Search for the cell housing the specified text and yield its [X, Y] center coordinate. 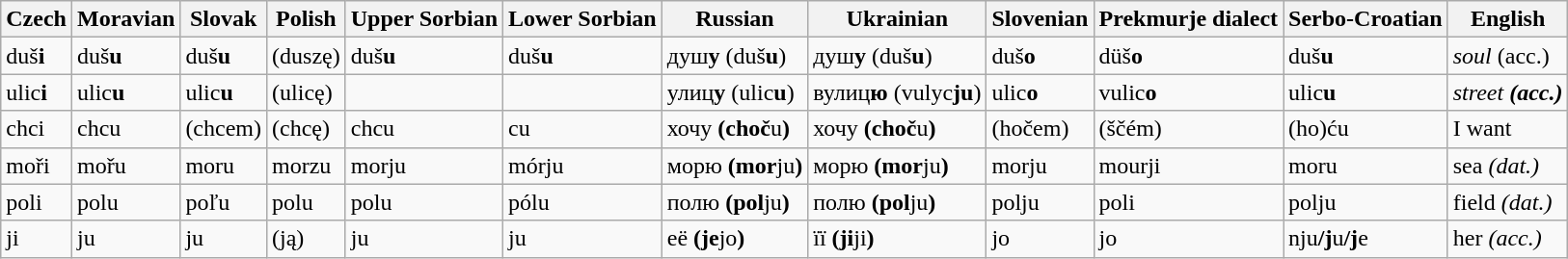
вулицю (vulycju) [897, 92]
dušo [1040, 56]
(ulicę) [307, 92]
English [1508, 19]
ji [37, 239]
її (jiji) [897, 239]
Moravian [125, 19]
I want [1508, 129]
street (acc.) [1508, 92]
улицу (ulicu) [735, 92]
Polish [307, 19]
Slovenian [1040, 19]
pólu [582, 202]
vulico [1188, 92]
mourji [1188, 166]
Upper Sorbian [424, 19]
cu [582, 129]
chci [37, 129]
Lower Sorbian [582, 19]
её (jejo) [735, 239]
mórju [582, 166]
morzu [307, 166]
Serbo-Croatian [1365, 19]
(ho)ću [1365, 129]
nju/ju/je [1365, 239]
duši [37, 56]
(ją) [307, 239]
Slovak [224, 19]
soul (acc.) [1508, 56]
Russian [735, 19]
sea (dat.) [1508, 166]
(hočem) [1040, 129]
mořu [125, 166]
Czech [37, 19]
poľu [224, 202]
ulico [1040, 92]
(chcę) [307, 129]
ulici [37, 92]
(chcem) [224, 129]
(duszę) [307, 56]
moři [37, 166]
Prekmurje dialect [1188, 19]
her (acc.) [1508, 239]
(ščém) [1188, 129]
düšo [1188, 56]
Ukrainian [897, 19]
field (dat.) [1508, 202]
